Locate the cell with the specified text and output its (X, Y) center coordinate. 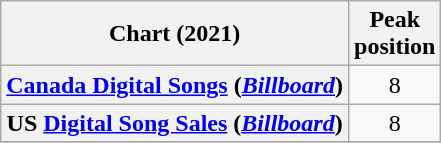
US Digital Song Sales (Billboard) (175, 123)
Chart (2021) (175, 34)
Peakposition (395, 34)
Canada Digital Songs (Billboard) (175, 85)
